Pinpoint the cell where the given text exists, returning its (x, y) midpoint coordinate. 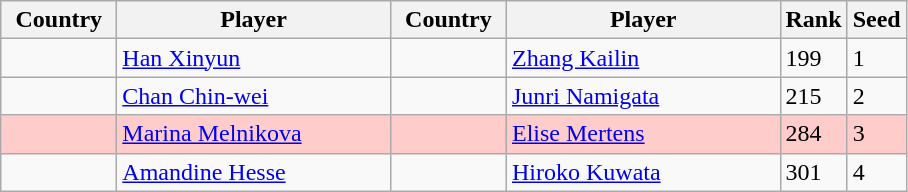
215 (814, 96)
2 (876, 96)
Seed (876, 20)
4 (876, 172)
3 (876, 134)
Elise Mertens (643, 134)
199 (814, 58)
Rank (814, 20)
Hiroko Kuwata (643, 172)
Marina Melnikova (254, 134)
Zhang Kailin (643, 58)
Amandine Hesse (254, 172)
301 (814, 172)
Chan Chin-wei (254, 96)
284 (814, 134)
Junri Namigata (643, 96)
1 (876, 58)
Han Xinyun (254, 58)
